Find where the given text appears and provide that cell's center as (X, Y) coordinate. 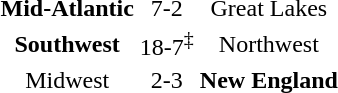
18-7‡ (166, 44)
